Scan for the cell matching the given text and deliver its [x, y] coordinate at center. 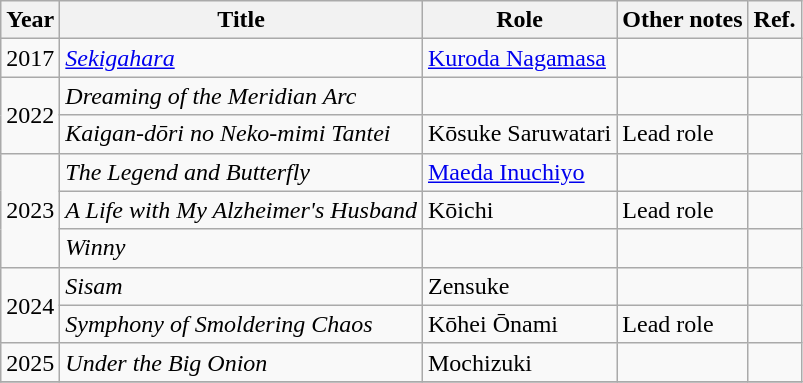
2017 [30, 58]
Title [242, 20]
Sekigahara [242, 58]
Sisam [242, 286]
Other notes [682, 20]
Kōichi [519, 210]
2025 [30, 362]
Winny [242, 248]
Dreaming of the Meridian Arc [242, 96]
2023 [30, 210]
Maeda Inuchiyo [519, 172]
Kuroda Nagamasa [519, 58]
Kaigan-dōri no Neko-mimi Tantei [242, 134]
2024 [30, 305]
Ref. [774, 20]
2022 [30, 115]
Kōhei Ōnami [519, 324]
Under the Big Onion [242, 362]
Symphony of Smoldering Chaos [242, 324]
Kōsuke Saruwatari [519, 134]
Zensuke [519, 286]
The Legend and Butterfly [242, 172]
Mochizuki [519, 362]
Year [30, 20]
A Life with My Alzheimer's Husband [242, 210]
Role [519, 20]
